Identify which cell holds the provided text, then report its (x, y) central coordinate. 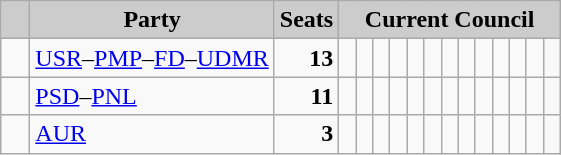
PSD–PNL (152, 96)
AUR (152, 134)
3 (306, 134)
USR–PMP–FD–UDMR (152, 58)
11 (306, 96)
Current Council (450, 20)
13 (306, 58)
Seats (306, 20)
Party (152, 20)
